From the cell containing the given text, extract its center point as (X, Y) coordinate. 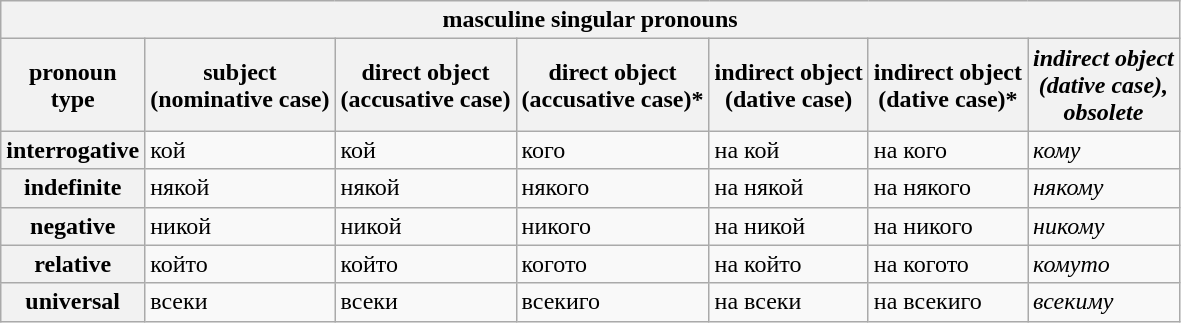
interrogative (73, 150)
на всеки (788, 302)
negative (73, 226)
indirect object(dative case) (788, 85)
direct object(accusative case) (426, 85)
на кой (788, 150)
relative (73, 264)
на никого (948, 226)
на кого (948, 150)
комуто (1104, 264)
masculine singular pronouns (590, 20)
никого (612, 226)
на някой (788, 188)
на който (788, 264)
indirect object(dative case),obsolete (1104, 85)
на никой (788, 226)
pronountype (73, 85)
direct object(accusative case)* (612, 85)
на някого (948, 188)
indefinite (73, 188)
всекиму (1104, 302)
кого (612, 150)
universal (73, 302)
subject(nominative case) (240, 85)
някого (612, 188)
на когото (948, 264)
когото (612, 264)
кому (1104, 150)
всекиго (612, 302)
на всекиго (948, 302)
indirect object(dative case)* (948, 85)
никому (1104, 226)
някому (1104, 188)
